Extract the (x, y) coordinate from the center of the cell holding the provided text.  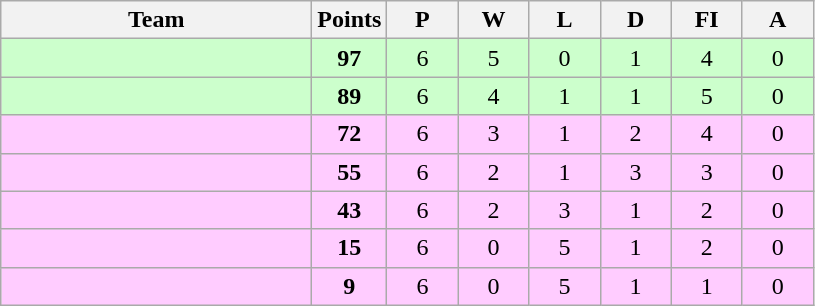
43 (350, 210)
A (778, 20)
Points (350, 20)
9 (350, 286)
Team (156, 20)
55 (350, 172)
15 (350, 248)
97 (350, 58)
D (636, 20)
W (494, 20)
72 (350, 134)
L (564, 20)
P (422, 20)
FI (706, 20)
89 (350, 96)
